Search for the cell housing the specified text and yield its [X, Y] center coordinate. 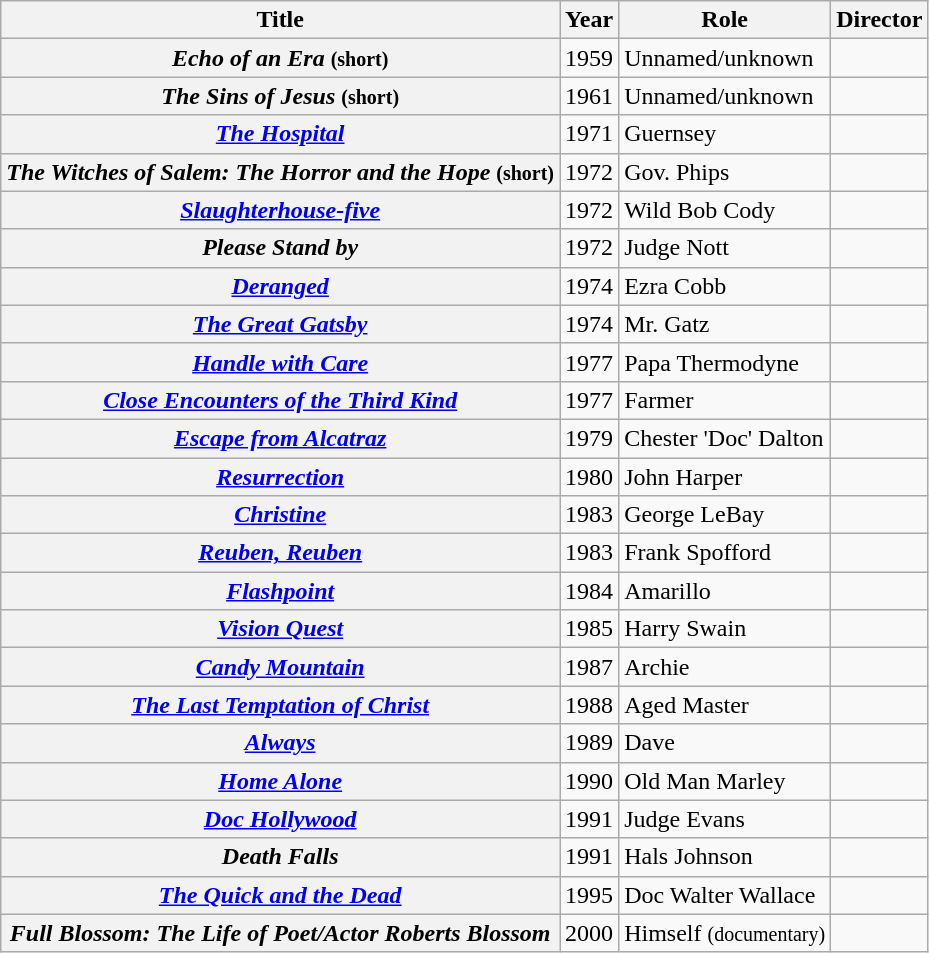
Papa Thermodyne [725, 362]
Year [590, 20]
1985 [590, 629]
The Witches of Salem: The Horror and the Hope (short) [280, 172]
1971 [590, 134]
Full Blossom: The Life of Poet/Actor Roberts Blossom [280, 933]
Handle with Care [280, 362]
Slaughterhouse-five [280, 210]
Always [280, 743]
Ezra Cobb [725, 286]
Old Man Marley [725, 781]
Role [725, 20]
The Great Gatsby [280, 324]
1959 [590, 58]
Deranged [280, 286]
Director [880, 20]
Farmer [725, 400]
Frank Spofford [725, 553]
Wild Bob Cody [725, 210]
1995 [590, 895]
Mr. Gatz [725, 324]
Harry Swain [725, 629]
The Sins of Jesus (short) [280, 96]
The Hospital [280, 134]
1990 [590, 781]
Vision Quest [280, 629]
Home Alone [280, 781]
Himself (documentary) [725, 933]
The Quick and the Dead [280, 895]
Archie [725, 667]
Hals Johnson [725, 857]
Candy Mountain [280, 667]
Gov. Phips [725, 172]
Chester 'Doc' Dalton [725, 438]
Judge Nott [725, 248]
Judge Evans [725, 819]
Echo of an Era (short) [280, 58]
1961 [590, 96]
The Last Temptation of Christ [280, 705]
1989 [590, 743]
Death Falls [280, 857]
Aged Master [725, 705]
1984 [590, 591]
Escape from Alcatraz [280, 438]
Christine [280, 515]
1987 [590, 667]
Close Encounters of the Third Kind [280, 400]
Amarillo [725, 591]
1980 [590, 477]
Title [280, 20]
Please Stand by [280, 248]
Resurrection [280, 477]
Dave [725, 743]
Guernsey [725, 134]
George LeBay [725, 515]
1988 [590, 705]
Doc Hollywood [280, 819]
1979 [590, 438]
Flashpoint [280, 591]
2000 [590, 933]
Reuben, Reuben [280, 553]
Doc Walter Wallace [725, 895]
John Harper [725, 477]
